Capture the cell that displays the provided text and extract its (x, y) central coordinate. 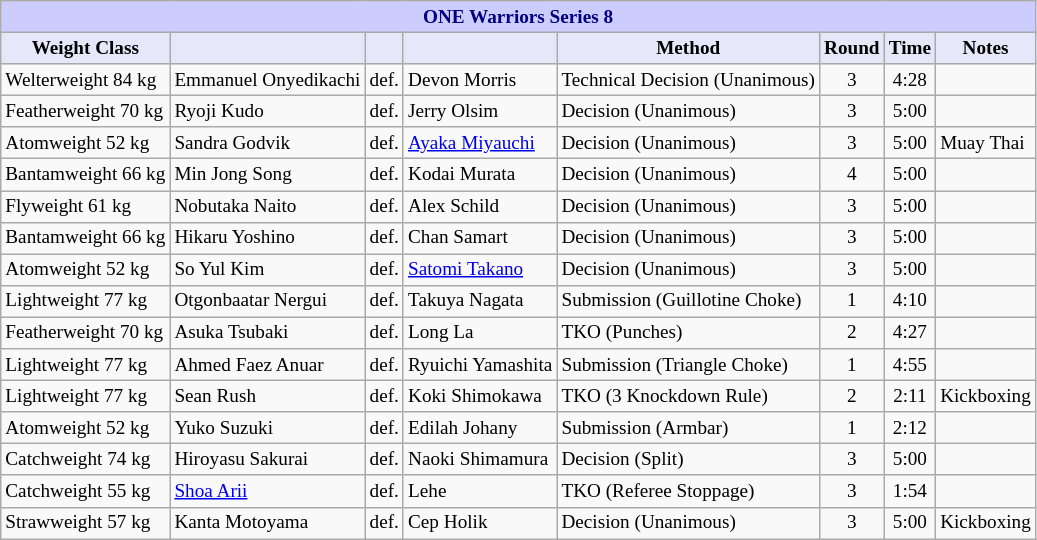
4:28 (910, 80)
Submission (Triangle Choke) (688, 365)
Naoki Shimamura (480, 460)
Nobutaka Naito (268, 206)
TKO (Referee Stoppage) (688, 491)
4:10 (910, 301)
Jerry Olsim (480, 111)
So Yul Kim (268, 270)
Ryoji Kudo (268, 111)
Takuya Nagata (480, 301)
Decision (Split) (688, 460)
Chan Samart (480, 238)
2:12 (910, 428)
Notes (986, 48)
Kodai Murata (480, 175)
Method (688, 48)
TKO (Punches) (688, 333)
1:54 (910, 491)
Hikaru Yoshino (268, 238)
Asuka Tsubaki (268, 333)
Catchweight 55 kg (86, 491)
Min Jong Song (268, 175)
TKO (3 Knockdown Rule) (688, 396)
Shoa Arii (268, 491)
Satomi Takano (480, 270)
Edilah Johany (480, 428)
Weight Class (86, 48)
Catchweight 74 kg (86, 460)
Muay Thai (986, 143)
2:11 (910, 396)
4:55 (910, 365)
Long La (480, 333)
Ayaka Miyauchi (480, 143)
ONE Warriors Series 8 (518, 17)
Sandra Godvik (268, 143)
Hiroyasu Sakurai (268, 460)
Round (852, 48)
Otgonbaatar Nergui (268, 301)
4 (852, 175)
Cep Holik (480, 523)
Devon Morris (480, 80)
Emmanuel Onyedikachi (268, 80)
Ahmed Faez Anuar (268, 365)
Submission (Armbar) (688, 428)
Strawweight 57 kg (86, 523)
Ryuichi Yamashita (480, 365)
Sean Rush (268, 396)
Lehe (480, 491)
Flyweight 61 kg (86, 206)
4:27 (910, 333)
Technical Decision (Unanimous) (688, 80)
Alex Schild (480, 206)
Kanta Motoyama (268, 523)
Time (910, 48)
Welterweight 84 kg (86, 80)
Submission (Guillotine Choke) (688, 301)
Yuko Suzuki (268, 428)
Koki Shimokawa (480, 396)
